Provide the (x, y) coordinate of the cell's center where the given text is located.  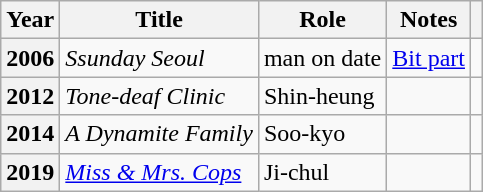
Year (30, 20)
Title (160, 20)
man on date (322, 58)
2019 (30, 172)
Role (322, 20)
2012 (30, 96)
2014 (30, 134)
2006 (30, 58)
Shin-heung (322, 96)
Ji-chul (322, 172)
Miss & Mrs. Cops (160, 172)
Soo-kyo (322, 134)
Bit part (429, 58)
Tone-deaf Clinic (160, 96)
A Dynamite Family (160, 134)
Ssunday Seoul (160, 58)
Notes (429, 20)
